Search for the cell housing the specified text and yield its (x, y) center coordinate. 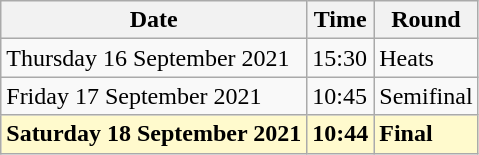
Thursday 16 September 2021 (154, 58)
Heats (426, 58)
Saturday 18 September 2021 (154, 134)
15:30 (340, 58)
Final (426, 134)
Date (154, 20)
10:45 (340, 96)
Semifinal (426, 96)
10:44 (340, 134)
Friday 17 September 2021 (154, 96)
Round (426, 20)
Time (340, 20)
